Detect which cell encompasses the target text, then output its [x, y] center coordinate. 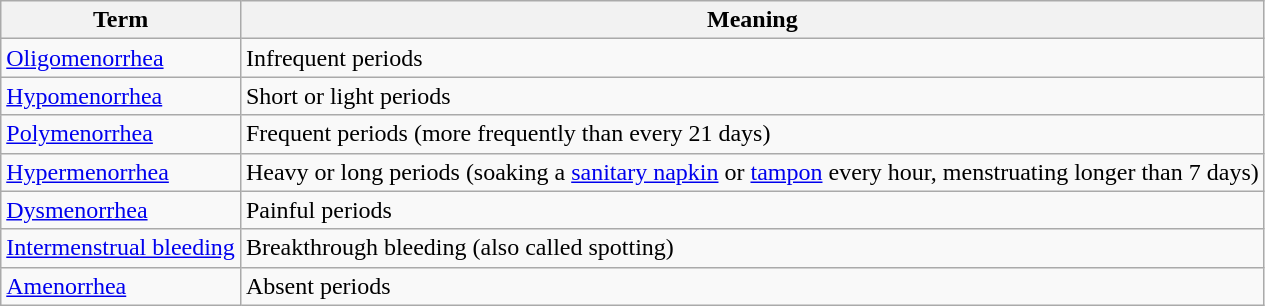
Dysmenorrhea [121, 210]
Breakthrough bleeding (also called spotting) [752, 248]
Heavy or long periods (soaking a sanitary napkin or tampon every hour, menstruating longer than 7 days) [752, 172]
Infrequent periods [752, 58]
Hypermenorrhea [121, 172]
Frequent periods (more frequently than every 21 days) [752, 134]
Polymenorrhea [121, 134]
Absent periods [752, 286]
Intermenstrual bleeding [121, 248]
Oligomenorrhea [121, 58]
Meaning [752, 20]
Painful periods [752, 210]
Hypomenorrhea [121, 96]
Short or light periods [752, 96]
Term [121, 20]
Amenorrhea [121, 286]
